Locate the cell with the specified text and output its (x, y) center coordinate. 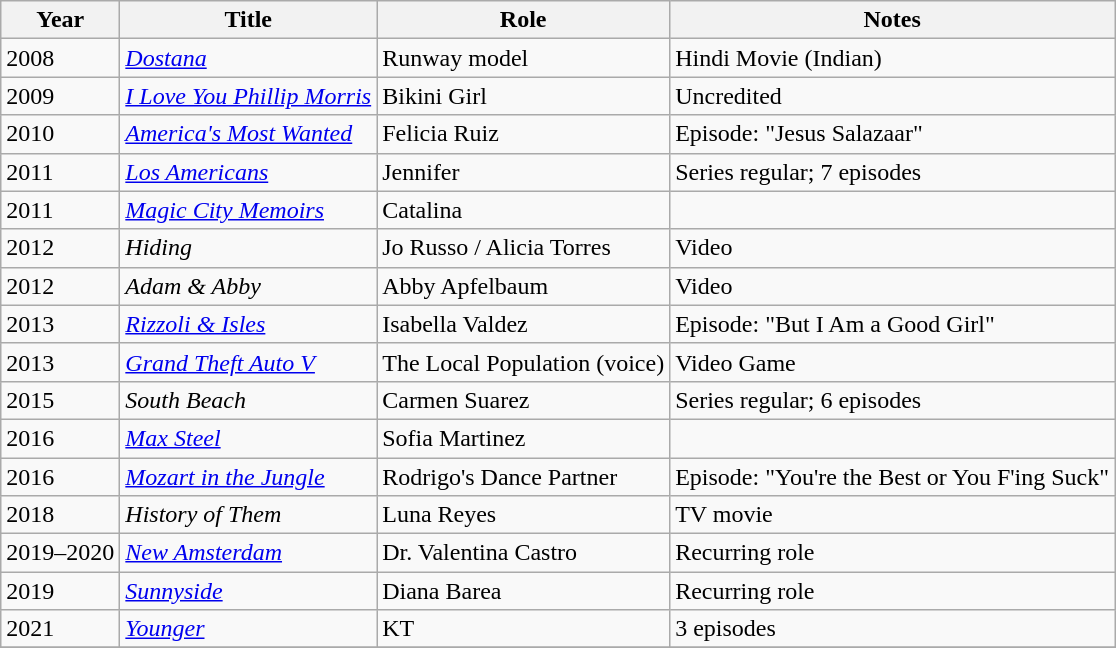
Carmen Suarez (524, 400)
2018 (60, 515)
Jennifer (524, 172)
Rizzoli & Isles (248, 324)
Diana Barea (524, 591)
Series regular; 7 episodes (892, 172)
Abby Apfelbaum (524, 286)
KT (524, 629)
Catalina (524, 210)
Notes (892, 20)
Sofia Martinez (524, 438)
2019–2020 (60, 553)
Episode: "Jesus Salazaar" (892, 134)
The Local Population (voice) (524, 362)
Luna Reyes (524, 515)
Uncredited (892, 96)
Hindi Movie (Indian) (892, 58)
2008 (60, 58)
Title (248, 20)
Felicia Ruiz (524, 134)
Runway model (524, 58)
Series regular; 6 episodes (892, 400)
I Love You Phillip Morris (248, 96)
Grand Theft Auto V (248, 362)
Video Game (892, 362)
Los Americans (248, 172)
Max Steel (248, 438)
Sunnyside (248, 591)
Jo Russo / Alicia Torres (524, 248)
South Beach (248, 400)
Episode: "You're the Best or You F'ing Suck" (892, 477)
History of Them (248, 515)
2021 (60, 629)
Role (524, 20)
2019 (60, 591)
2015 (60, 400)
Hiding (248, 248)
Adam & Abby (248, 286)
Younger (248, 629)
Magic City Memoirs (248, 210)
Mozart in the Jungle (248, 477)
Dr. Valentina Castro (524, 553)
Dostana (248, 58)
3 episodes (892, 629)
TV movie (892, 515)
2009 (60, 96)
Rodrigo's Dance Partner (524, 477)
New Amsterdam (248, 553)
2010 (60, 134)
America's Most Wanted (248, 134)
Isabella Valdez (524, 324)
Year (60, 20)
Episode: "But I Am a Good Girl" (892, 324)
Bikini Girl (524, 96)
